Output the (x, y) coordinate of the center of the cell containing the given text.  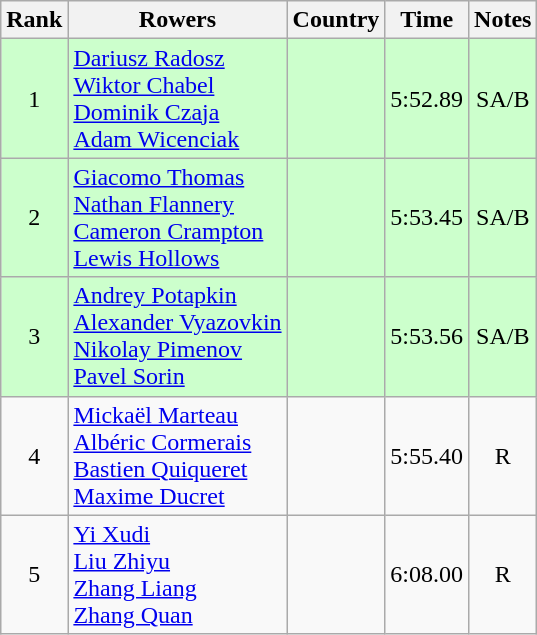
6:08.00 (427, 574)
3 (34, 336)
Dariusz RadoszWiktor ChabelDominik CzajaAdam Wicenciak (178, 98)
5:53.45 (427, 218)
1 (34, 98)
Country (336, 20)
Notes (503, 20)
4 (34, 456)
Mickaël MarteauAlbéric CormeraisBastien QuiqueretMaxime Ducret (178, 456)
Yi XudiLiu ZhiyuZhang LiangZhang Quan (178, 574)
5:52.89 (427, 98)
2 (34, 218)
Rank (34, 20)
Andrey PotapkinAlexander VyazovkinNikolay PimenovPavel Sorin (178, 336)
5:55.40 (427, 456)
Time (427, 20)
Rowers (178, 20)
Giacomo ThomasNathan FlanneryCameron CramptonLewis Hollows (178, 218)
5:53.56 (427, 336)
5 (34, 574)
